Detect which cell encompasses the target text, then output its (x, y) center coordinate. 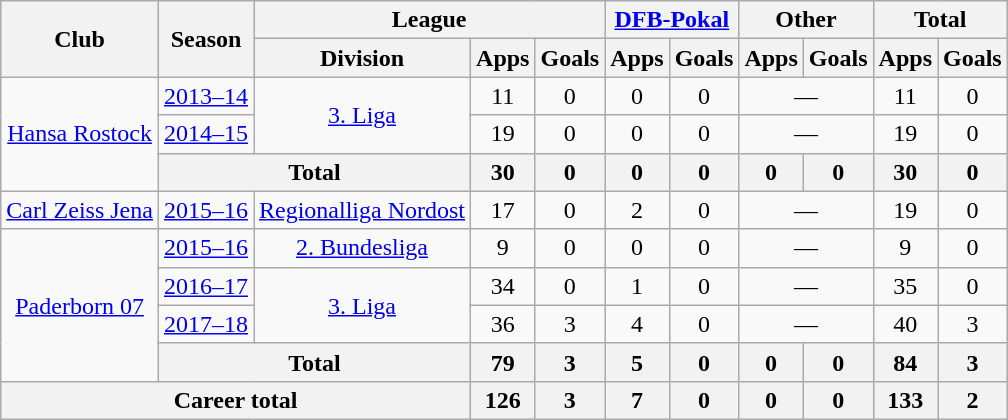
133 (905, 400)
Career total (236, 400)
17 (503, 210)
Regionalliga Nordost (362, 210)
126 (503, 400)
35 (905, 286)
Other (806, 20)
2016–17 (206, 286)
2. Bundesliga (362, 248)
Season (206, 39)
Club (80, 39)
36 (503, 324)
34 (503, 286)
2013–14 (206, 96)
7 (637, 400)
79 (503, 362)
2014–15 (206, 134)
4 (637, 324)
2017–18 (206, 324)
League (430, 20)
Carl Zeiss Jena (80, 210)
Paderborn 07 (80, 305)
5 (637, 362)
40 (905, 324)
Division (362, 58)
84 (905, 362)
Hansa Rostock (80, 134)
DFB-Pokal (672, 20)
1 (637, 286)
